Determine the [x, y] coordinate at the center of the cell enclosing the given text.  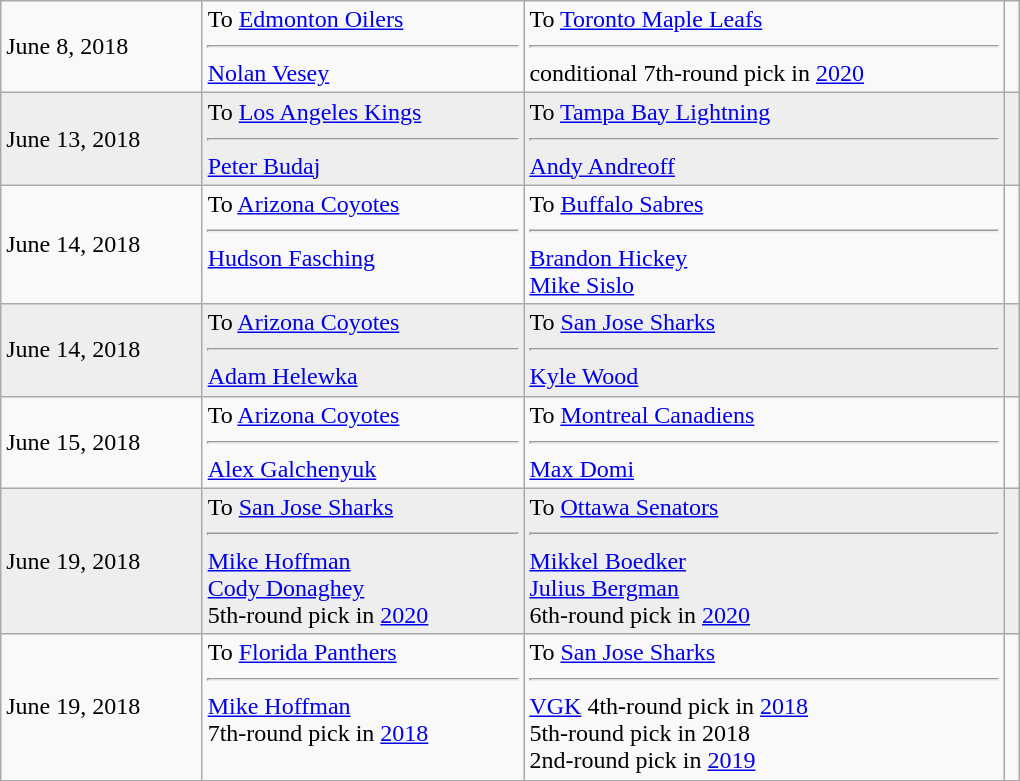
To Buffalo SabresBrandon HickeyMike Sislo [764, 244]
To Arizona CoyotesHudson Fasching [363, 244]
To Toronto Maple Leafsconditional 7th-round pick in 2020 [764, 47]
To Montreal CanadiensMax Domi [764, 442]
To San Jose SharksMike HoffmanCody Donaghey5th-round pick in 2020 [363, 561]
To Ottawa SenatorsMikkel BoedkerJulius Bergman6th-round pick in 2020 [764, 561]
June 15, 2018 [102, 442]
June 13, 2018 [102, 139]
To Florida PanthersMike Hoffman7th-round pick in 2018 [363, 707]
To Los Angeles KingsPeter Budaj [363, 139]
To Arizona CoyotesAdam Helewka [363, 350]
To San Jose SharksKyle Wood [764, 350]
To San Jose SharksVGK 4th-round pick in 20185th-round pick in 20182nd-round pick in 2019 [764, 707]
June 8, 2018 [102, 47]
To Tampa Bay LightningAndy Andreoff [764, 139]
To Edmonton OilersNolan Vesey [363, 47]
To Arizona CoyotesAlex Galchenyuk [363, 442]
